Scan for the cell matching the given text and deliver its [X, Y] coordinate at center. 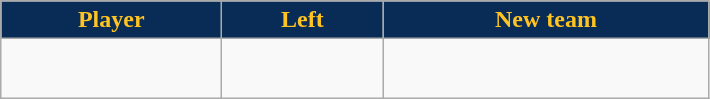
Left [302, 20]
New team [546, 20]
Player [112, 20]
